Output the [x, y] coordinate of the center of the cell containing the given text.  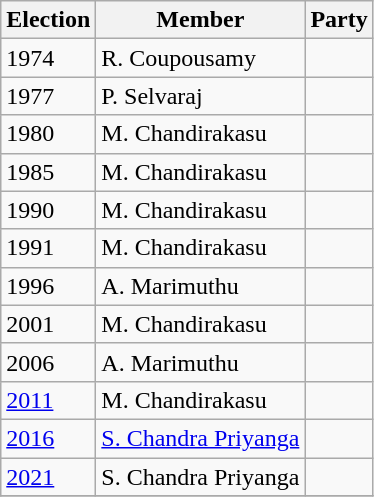
Member [200, 20]
1974 [48, 58]
Election [48, 20]
Party [339, 20]
1977 [48, 96]
1991 [48, 248]
P. Selvaraj [200, 96]
1980 [48, 134]
2006 [48, 362]
2001 [48, 324]
1985 [48, 172]
2021 [48, 477]
R. Coupousamy [200, 58]
2011 [48, 400]
1996 [48, 286]
1990 [48, 210]
2016 [48, 438]
